Pinpoint the cell where the given text exists, returning its (X, Y) midpoint coordinate. 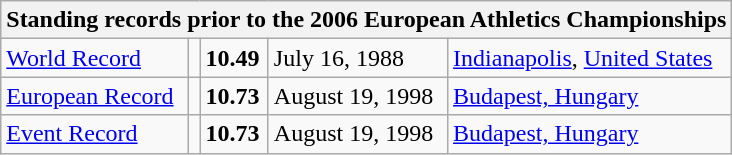
European Record (95, 96)
Indianapolis, United States (590, 58)
July 16, 1988 (358, 58)
10.49 (234, 58)
Standing records prior to the 2006 European Athletics Championships (366, 20)
Event Record (95, 134)
World Record (95, 58)
